Locate the cell with the specified text and output its [X, Y] center coordinate. 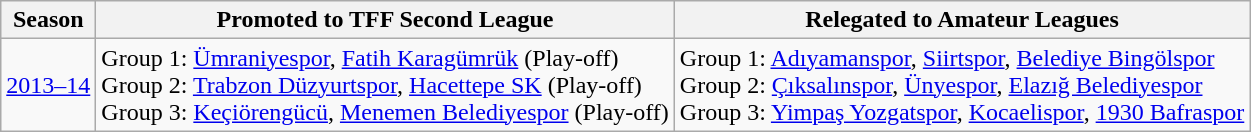
Relegated to Amateur Leagues [962, 20]
Season [48, 20]
2013–14 [48, 85]
Promoted to TFF Second League [385, 20]
